Search for the cell housing the specified text and yield its [X, Y] center coordinate. 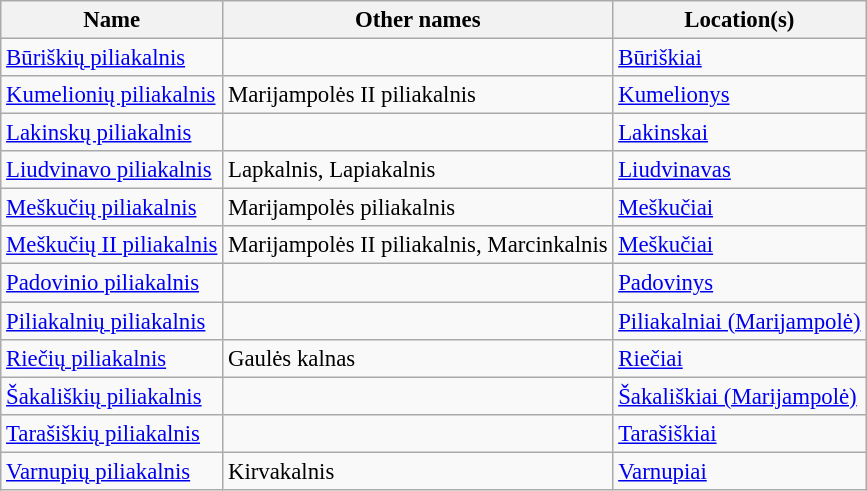
Kirvakalnis [418, 471]
Meškučių II piliakalnis [112, 245]
Liudvinavas [740, 170]
Piliakalnių piliakalnis [112, 321]
Padovinio piliakalnis [112, 283]
Gaulės kalnas [418, 358]
Kumelionių piliakalnis [112, 95]
Lakinskų piliakalnis [112, 133]
Location(s) [740, 20]
Būriškiai [740, 58]
Tarašiškiai [740, 433]
Varnupiai [740, 471]
Riečiai [740, 358]
Šakališkiai (Marijampolė) [740, 396]
Liudvinavo piliakalnis [112, 170]
Tarašiškių piliakalnis [112, 433]
Kumelionys [740, 95]
Lakinskai [740, 133]
Šakališkių piliakalnis [112, 396]
Lapkalnis, Lapiakalnis [418, 170]
Marijampolės piliakalnis [418, 208]
Būriškių piliakalnis [112, 58]
Meškučių piliakalnis [112, 208]
Marijampolės II piliakalnis, Marcinkalnis [418, 245]
Marijampolės II piliakalnis [418, 95]
Name [112, 20]
Varnupių piliakalnis [112, 471]
Riečių piliakalnis [112, 358]
Padovinys [740, 283]
Other names [418, 20]
Piliakalniai (Marijampolė) [740, 321]
